Detect which cell encompasses the target text, then output its (x, y) center coordinate. 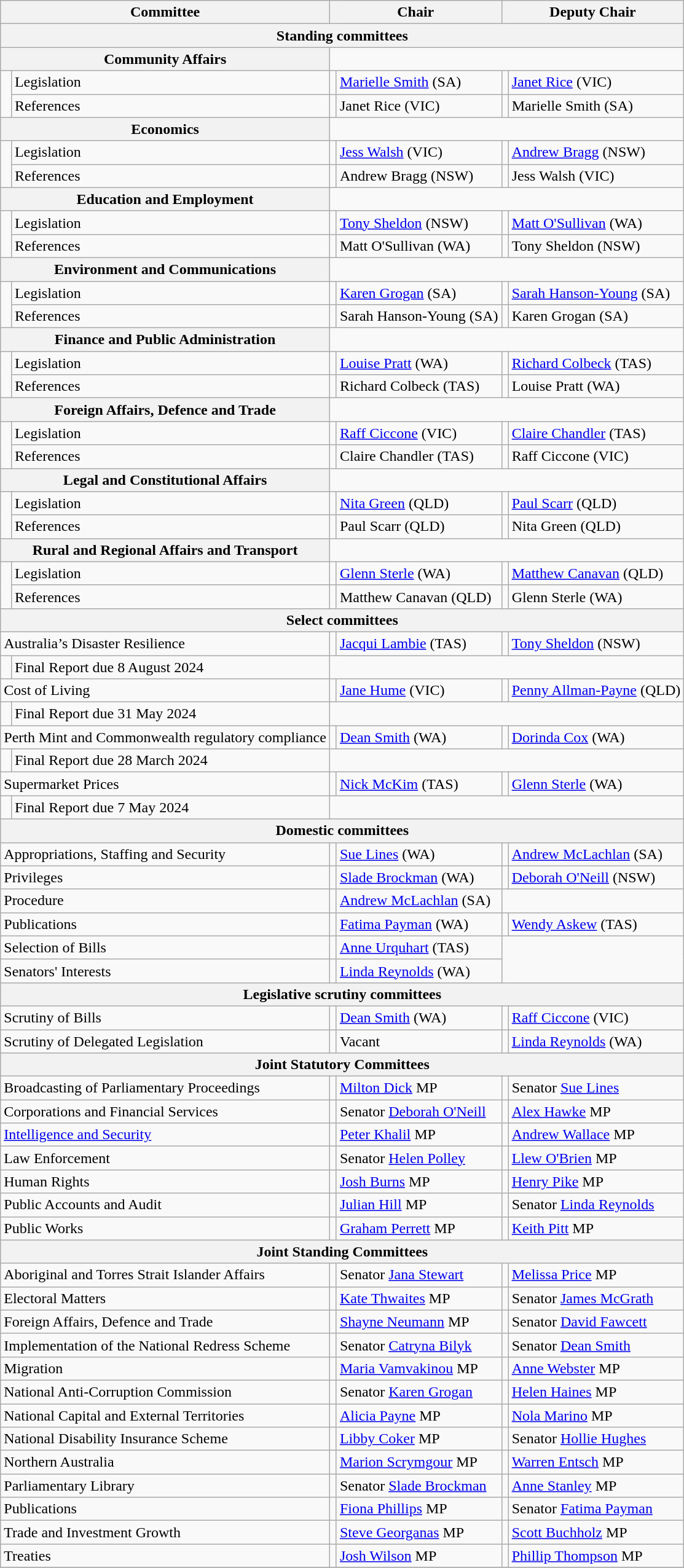
Economics (165, 129)
Public Works (165, 1228)
Standing committees (342, 36)
Wendy Askew (TAS) (596, 924)
Final Report due 28 March 2024 (170, 761)
Migration (165, 1368)
Senator Deborah O'Neill (419, 1111)
National Disability Insurance Scheme (165, 1439)
Procedure (165, 901)
Senator David Fawcett (596, 1322)
Senator Jana Stewart (419, 1275)
Cost of Living (165, 691)
Corporations and Financial Services (165, 1111)
Aboriginal and Torres Strait Islander Affairs (165, 1275)
Environment and Communications (165, 269)
Fiona Phillips MP (419, 1509)
Legal and Constitutional Affairs (165, 480)
Law Enforcement (165, 1158)
Nola Marino MP (596, 1415)
Anne Webster MP (596, 1368)
Intelligence and Security (165, 1135)
Select committees (342, 620)
National Anti-Corruption Commission (165, 1392)
Alicia Payne MP (419, 1415)
Andrew Wallace MP (596, 1135)
Dorinda Cox (WA) (596, 737)
Kate Thwaites MP (419, 1298)
Deputy Chair (592, 12)
Josh Wilson MP (419, 1556)
Sue Lines (WA) (419, 854)
Senator Linda Reynolds (596, 1205)
Libby Coker MP (419, 1439)
Northern Australia (165, 1462)
Electoral Matters (165, 1298)
Julian Hill MP (419, 1205)
Human Rights (165, 1182)
Melissa Price MP (596, 1275)
Milton Dick MP (419, 1088)
Public Accounts and Audit (165, 1205)
Treaties (165, 1556)
Keith Pitt MP (596, 1228)
Josh Burns MP (419, 1182)
Phillip Thompson MP (596, 1556)
Parliamentary Library (165, 1486)
Scrutiny of Bills (165, 1017)
Finance and Public Administration (165, 340)
Education and Employment (165, 199)
Penny Allman-Payne (QLD) (596, 691)
Joint Statutory Committees (342, 1065)
Senator Dean Smith (596, 1345)
Perth Mint and Commonwealth regulatory compliance (165, 737)
Privileges (165, 877)
Jacqui Lambie (TAS) (419, 643)
Chair (415, 12)
Senator Catryna Bilyk (419, 1345)
Henry Pike MP (596, 1182)
Senator Karen Grogan (419, 1392)
Supermarket Prices (165, 784)
Final Report due 8 August 2024 (170, 667)
Senator James McGrath (596, 1298)
Scrutiny of Delegated Legislation (165, 1041)
National Capital and External Territories (165, 1415)
Appropriations, Staffing and Security (165, 854)
Anne Stanley MP (596, 1486)
Jane Hume (VIC) (419, 691)
Maria Vamvakinou MP (419, 1368)
Committee (165, 12)
Slade Brockman (WA) (419, 877)
Rural and Regional Affairs and Transport (165, 550)
Senator Helen Polley (419, 1158)
Scott Buchholz MP (596, 1532)
Marion Scrymgour MP (419, 1462)
Community Affairs (165, 59)
Steve Georganas MP (419, 1532)
Senators' Interests (165, 971)
Final Report due 7 May 2024 (170, 807)
Shayne Neumann MP (419, 1322)
Nick McKim (TAS) (419, 784)
Senator Slade Brockman (419, 1486)
Graham Perrett MP (419, 1228)
Llew O'Brien MP (596, 1158)
Senator Fatima Payman (596, 1509)
Peter Khalil MP (419, 1135)
Legislative scrutiny committees (342, 994)
Fatima Payman (WA) (419, 924)
Alex Hawke MP (596, 1111)
Final Report due 31 May 2024 (170, 714)
Broadcasting of Parliamentary Proceedings (165, 1088)
Warren Entsch MP (596, 1462)
Joint Standing Committees (342, 1252)
Vacant (419, 1041)
Senator Hollie Hughes (596, 1439)
Helen Haines MP (596, 1392)
Selection of Bills (165, 947)
Domestic committees (342, 831)
Implementation of the National Redress Scheme (165, 1345)
Trade and Investment Growth (165, 1532)
Anne Urquhart (TAS) (419, 947)
Senator Sue Lines (596, 1088)
Deborah O'Neill (NSW) (596, 877)
Australia’s Disaster Resilience (165, 643)
